Output the (X, Y) coordinate of the center of the cell containing the given text.  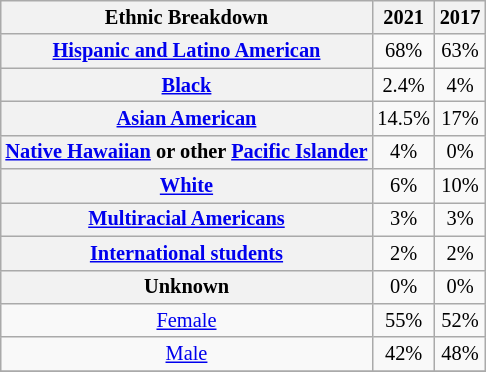
42% (403, 354)
White (186, 186)
14.5% (403, 119)
Male (186, 354)
Multiracial Americans (186, 220)
Female (186, 321)
Unknown (186, 287)
68% (403, 51)
2021 (403, 18)
Ethnic Breakdown (186, 18)
55% (403, 321)
6% (403, 186)
International students (186, 253)
Black (186, 85)
Hispanic and Latino American (186, 51)
17% (460, 119)
Asian American (186, 119)
10% (460, 186)
2017 (460, 18)
52% (460, 321)
Native Hawaiian or other Pacific Islander (186, 152)
2.4% (403, 85)
63% (460, 51)
48% (460, 354)
